For the text-containing cell, return its midpoint in [X, Y] coordinate format. 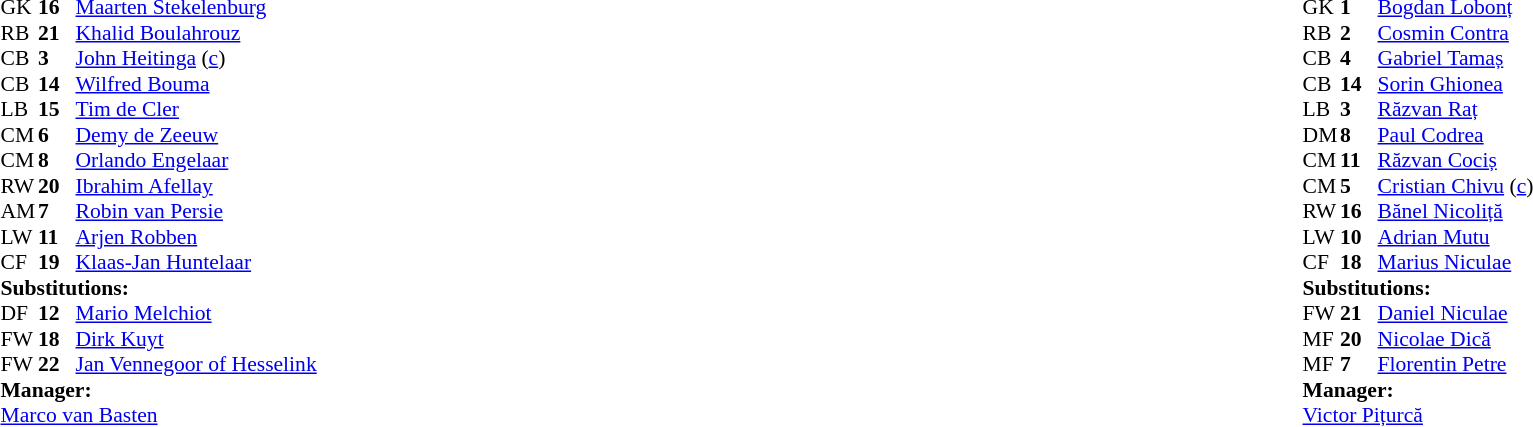
4 [1359, 59]
John Heitinga (c) [196, 59]
5 [1359, 186]
Orlando Engelaar [196, 161]
AM [19, 211]
Substitutions: [158, 288]
DF [19, 313]
Tim de Cler [196, 109]
22 [57, 365]
Ibrahim Afellay [196, 186]
Demy de Zeeuw [196, 135]
2 [1359, 33]
Jan Vennegoor of Hesselink [196, 365]
Robin van Persie [196, 211]
Manager: [158, 390]
DM [1322, 135]
19 [57, 263]
Dirk Kuyt [196, 339]
Arjen Robben [196, 237]
15 [57, 109]
10 [1359, 237]
12 [57, 313]
Khalid Boulahrouz [196, 33]
6 [57, 135]
Mario Melchiot [196, 313]
16 [1359, 211]
Wilfred Bouma [196, 84]
Klaas-Jan Huntelaar [196, 263]
